Provide the (X, Y) coordinate of the cell's center where the given text is located.  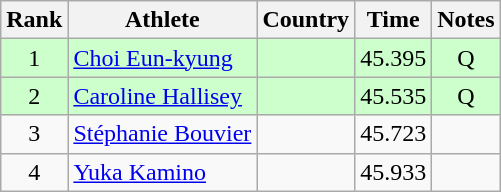
1 (34, 58)
45.395 (394, 58)
Yuka Kamino (162, 172)
Country (306, 20)
45.933 (394, 172)
Time (394, 20)
3 (34, 134)
Rank (34, 20)
Stéphanie Bouvier (162, 134)
Notes (466, 20)
Choi Eun-kyung (162, 58)
Caroline Hallisey (162, 96)
45.535 (394, 96)
2 (34, 96)
4 (34, 172)
Athlete (162, 20)
45.723 (394, 134)
